Return the (X, Y) coordinate for the center point of the cell that contains the specified text.  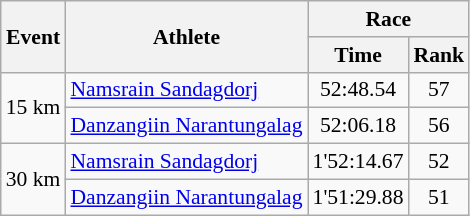
57 (440, 90)
Time (358, 55)
52:06.18 (358, 126)
1'51:29.88 (358, 197)
52 (440, 162)
Race (389, 19)
Athlete (186, 36)
56 (440, 126)
52:48.54 (358, 90)
30 km (34, 180)
Rank (440, 55)
1'52:14.67 (358, 162)
15 km (34, 108)
51 (440, 197)
Event (34, 36)
